Provide the [x, y] coordinate of the cell's center where the given text is located.  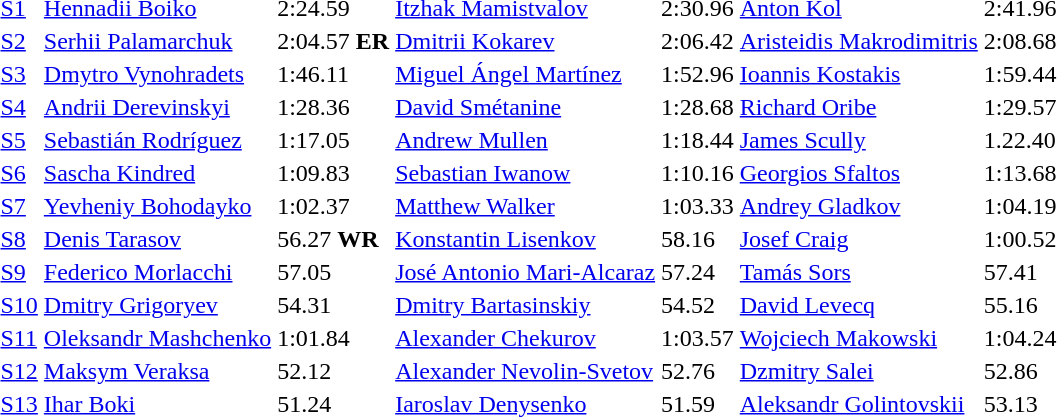
Dzmitry Salei [858, 371]
1:46.11 [334, 74]
Konstantin Lisenkov [526, 239]
2:04.57 ER [334, 41]
1:03.33 [698, 206]
1:02.37 [334, 206]
Tamás Sors [858, 272]
Alexander Nevolin-Svetov [526, 371]
Alexander Chekurov [526, 338]
David Smétanine [526, 107]
1:09.83 [334, 173]
1:52.96 [698, 74]
Yevheniy Bohodayko [157, 206]
1:01.84 [334, 338]
Andrii Derevinskyi [157, 107]
Josef Craig [858, 239]
Andrey Gladkov [858, 206]
Sascha Kindred [157, 173]
52.76 [698, 371]
2:06.42 [698, 41]
Dmitrii Kokarev [526, 41]
54.52 [698, 305]
Federico Morlacchi [157, 272]
Maksym Veraksa [157, 371]
Sebastián Rodríguez [157, 140]
1:28.36 [334, 107]
José Antonio Mari-Alcaraz [526, 272]
Dmitry Bartasinskiy [526, 305]
1:18.44 [698, 140]
Miguel Ángel Martínez [526, 74]
Dmitry Grigoryev [157, 305]
Aristeidis Makrodimitris [858, 41]
David Levecq [858, 305]
James Scully [858, 140]
Wojciech Makowski [858, 338]
Serhii Palamarchuk [157, 41]
Georgios Sfaltos [858, 173]
Ioannis Kostakis [858, 74]
Denis Tarasov [157, 239]
52.12 [334, 371]
Dmytro Vynohradets [157, 74]
1:17.05 [334, 140]
56.27 WR [334, 239]
1:28.68 [698, 107]
1:03.57 [698, 338]
Richard Oribe [858, 107]
1:10.16 [698, 173]
57.05 [334, 272]
Andrew Mullen [526, 140]
58.16 [698, 239]
Sebastian Iwanow [526, 173]
Matthew Walker [526, 206]
57.24 [698, 272]
Oleksandr Mashchenko [157, 338]
54.31 [334, 305]
